Identify which cell holds the provided text, then report its (X, Y) central coordinate. 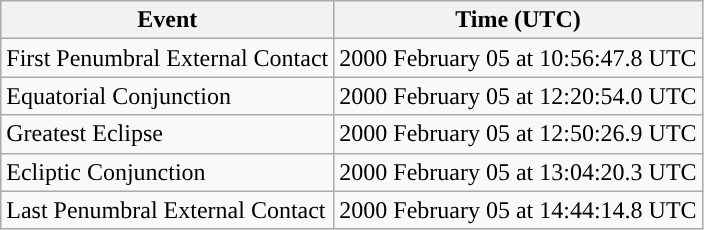
2000 February 05 at 12:20:54.0 UTC (518, 96)
2000 February 05 at 13:04:20.3 UTC (518, 172)
Last Penumbral External Contact (168, 210)
Time (UTC) (518, 20)
Equatorial Conjunction (168, 96)
2000 February 05 at 10:56:47.8 UTC (518, 58)
Event (168, 20)
2000 February 05 at 14:44:14.8 UTC (518, 210)
2000 February 05 at 12:50:26.9 UTC (518, 134)
Ecliptic Conjunction (168, 172)
Greatest Eclipse (168, 134)
First Penumbral External Contact (168, 58)
